Provide the [X, Y] coordinate of the cell's center where the given text is located.  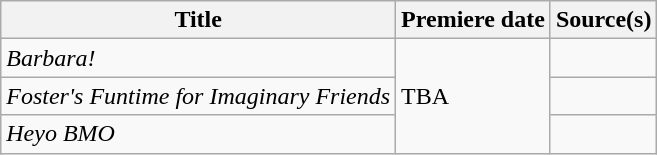
Foster's Funtime for Imaginary Friends [198, 96]
Title [198, 20]
Premiere date [474, 20]
Barbara! [198, 58]
Source(s) [604, 20]
TBA [474, 96]
Heyo BMO [198, 134]
